Search for the cell housing the specified text and yield its (x, y) center coordinate. 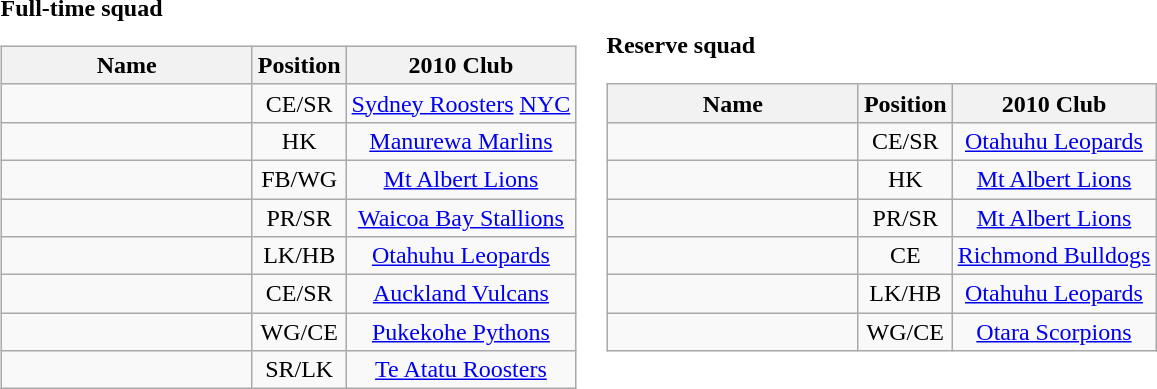
Otara Scorpions (1054, 332)
Auckland Vulcans (461, 294)
CE (905, 256)
Manurewa Marlins (461, 141)
Te Atatu Roosters (461, 370)
Pukekohe Pythons (461, 332)
Sydney Roosters NYC (461, 103)
FB/WG (299, 179)
SR/LK (299, 370)
Waicoa Bay Stallions (461, 217)
Richmond Bulldogs (1054, 256)
